From the cell containing the given text, extract its center point as [x, y] coordinate. 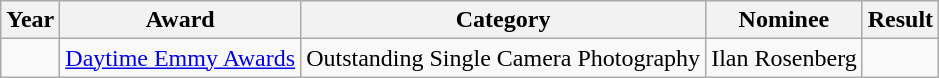
Award [180, 20]
Ilan Rosenberg [784, 58]
Nominee [784, 20]
Daytime Emmy Awards [180, 58]
Result [900, 20]
Category [504, 20]
Year [30, 20]
Outstanding Single Camera Photography [504, 58]
